Return [x, y] of the center of cell containing provided text 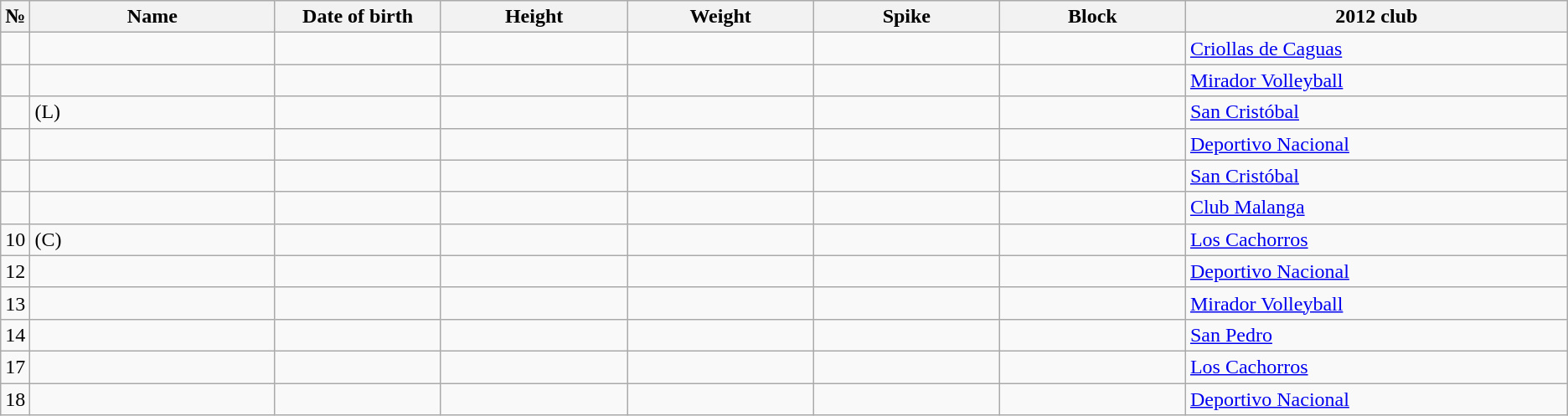
(C) [152, 239]
17 [15, 367]
(L) [152, 112]
№ [15, 17]
Club Malanga [1376, 208]
Block [1092, 17]
Spike [906, 17]
13 [15, 303]
14 [15, 335]
2012 club [1376, 17]
Date of birth [358, 17]
Weight [720, 17]
Criollas de Caguas [1376, 49]
Name [152, 17]
San Pedro [1376, 335]
10 [15, 239]
12 [15, 271]
Height [534, 17]
18 [15, 399]
